Find where the given text appears and provide that cell's center as (x, y) coordinate. 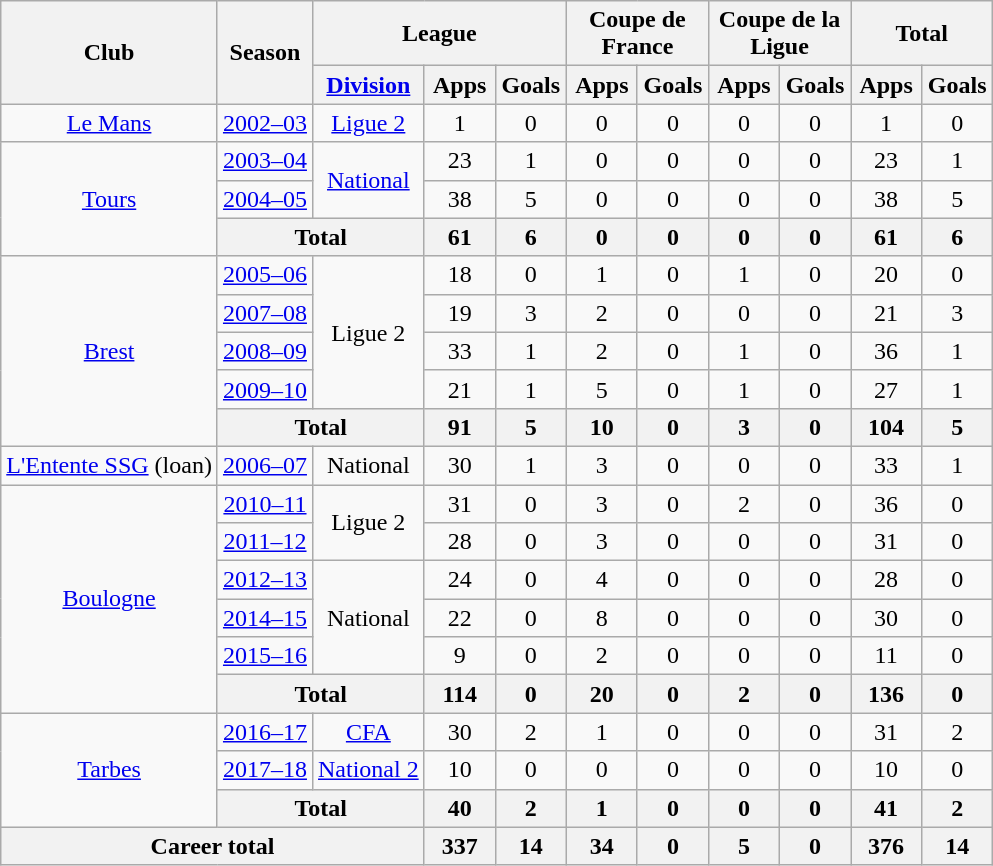
2006–07 (264, 465)
Brest (110, 351)
104 (886, 427)
136 (886, 694)
19 (460, 313)
2003–04 (264, 161)
Club (110, 52)
National 2 (368, 770)
18 (460, 275)
Boulogne (110, 598)
2004–05 (264, 199)
Coupe de la Ligue (779, 34)
27 (886, 389)
Tarbes (110, 770)
2016–17 (264, 732)
41 (886, 808)
2015–16 (264, 656)
Career total (212, 846)
91 (460, 427)
Tours (110, 199)
24 (460, 580)
2005–06 (264, 275)
114 (460, 694)
2014–15 (264, 618)
League (439, 34)
Division (368, 85)
Season (264, 52)
11 (886, 656)
8 (602, 618)
2011–12 (264, 542)
2008–09 (264, 351)
40 (460, 808)
2009–10 (264, 389)
CFA (368, 732)
2017–18 (264, 770)
337 (460, 846)
22 (460, 618)
376 (886, 846)
2007–08 (264, 313)
Coupe de France (637, 34)
Le Mans (110, 123)
4 (602, 580)
9 (460, 656)
34 (602, 846)
L'Entente SSG (loan) (110, 465)
2002–03 (264, 123)
2010–11 (264, 503)
2012–13 (264, 580)
